Capture the cell that displays the provided text and extract its [x, y] central coordinate. 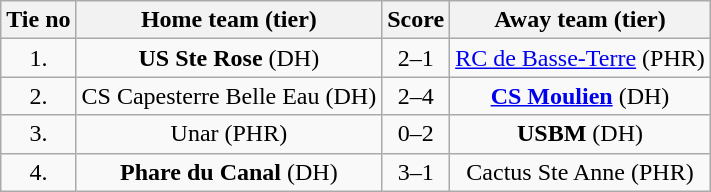
2–4 [416, 96]
CS Capesterre Belle Eau (DH) [229, 96]
CS Moulien (DH) [580, 96]
2–1 [416, 58]
Score [416, 20]
Home team (tier) [229, 20]
Phare du Canal (DH) [229, 172]
Tie no [38, 20]
1. [38, 58]
4. [38, 172]
RC de Basse-Terre (PHR) [580, 58]
0–2 [416, 134]
US Ste Rose (DH) [229, 58]
Away team (tier) [580, 20]
2. [38, 96]
Cactus Ste Anne (PHR) [580, 172]
Unar (PHR) [229, 134]
3. [38, 134]
3–1 [416, 172]
USBM (DH) [580, 134]
